Detect which cell encompasses the target text, then output its (x, y) center coordinate. 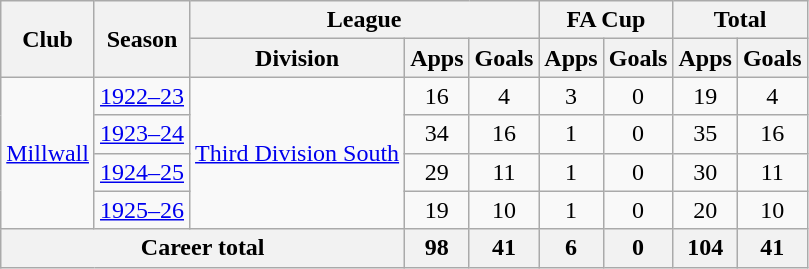
Third Division South (298, 153)
29 (437, 172)
34 (437, 134)
Career total (203, 248)
Division (298, 58)
1925–26 (142, 210)
Season (142, 39)
League (364, 20)
3 (571, 96)
98 (437, 248)
30 (705, 172)
Club (48, 39)
104 (705, 248)
1923–24 (142, 134)
1922–23 (142, 96)
Millwall (48, 153)
FA Cup (606, 20)
35 (705, 134)
Total (740, 20)
20 (705, 210)
1924–25 (142, 172)
6 (571, 248)
